Pinpoint the cell where the given text exists, returning its [x, y] midpoint coordinate. 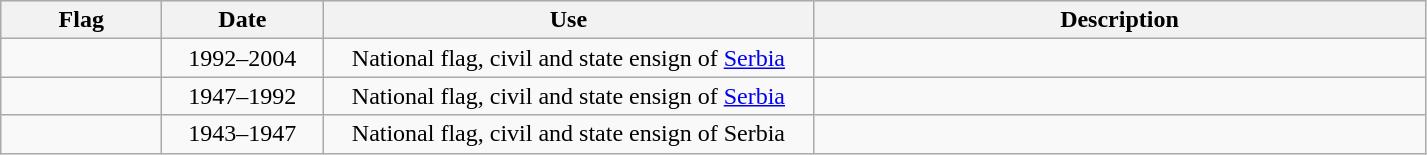
Use [568, 20]
Flag [82, 20]
1992–2004 [242, 58]
Date [242, 20]
1943–1947 [242, 134]
Description [1120, 20]
1947–1992 [242, 96]
